Provide the (x, y) coordinate of the cell's center where the given text is located.  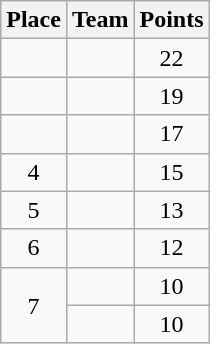
12 (172, 248)
5 (34, 210)
6 (34, 248)
Team (100, 20)
4 (34, 172)
15 (172, 172)
Place (34, 20)
13 (172, 210)
Points (172, 20)
7 (34, 305)
22 (172, 58)
17 (172, 134)
19 (172, 96)
